Capture the cell that displays the provided text and extract its (X, Y) central coordinate. 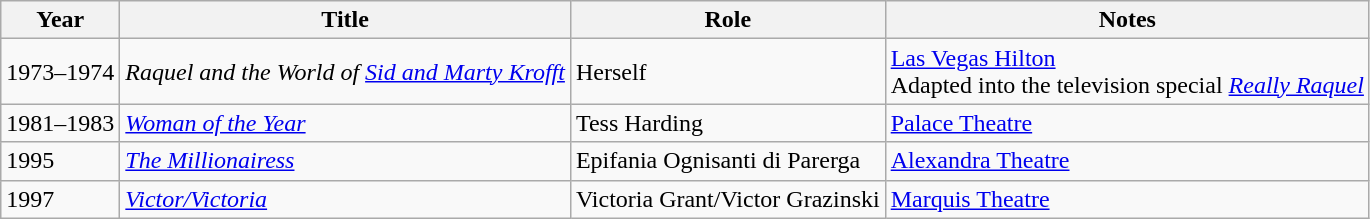
Victoria Grant/Victor Grazinski (728, 199)
Victor/Victoria (346, 199)
Title (346, 20)
1981–1983 (60, 123)
Raquel and the World of Sid and Marty Krofft (346, 72)
Role (728, 20)
The Millionairess (346, 161)
Tess Harding (728, 123)
1997 (60, 199)
Epifania Ognisanti di Parerga (728, 161)
Marquis Theatre (1127, 199)
1995 (60, 161)
Notes (1127, 20)
Las Vegas HiltonAdapted into the television special Really Raquel (1127, 72)
Alexandra Theatre (1127, 161)
1973–1974 (60, 72)
Woman of the Year (346, 123)
Year (60, 20)
Palace Theatre (1127, 123)
Herself (728, 72)
